Extract the (X, Y) coordinate from the center of the cell holding the provided text.  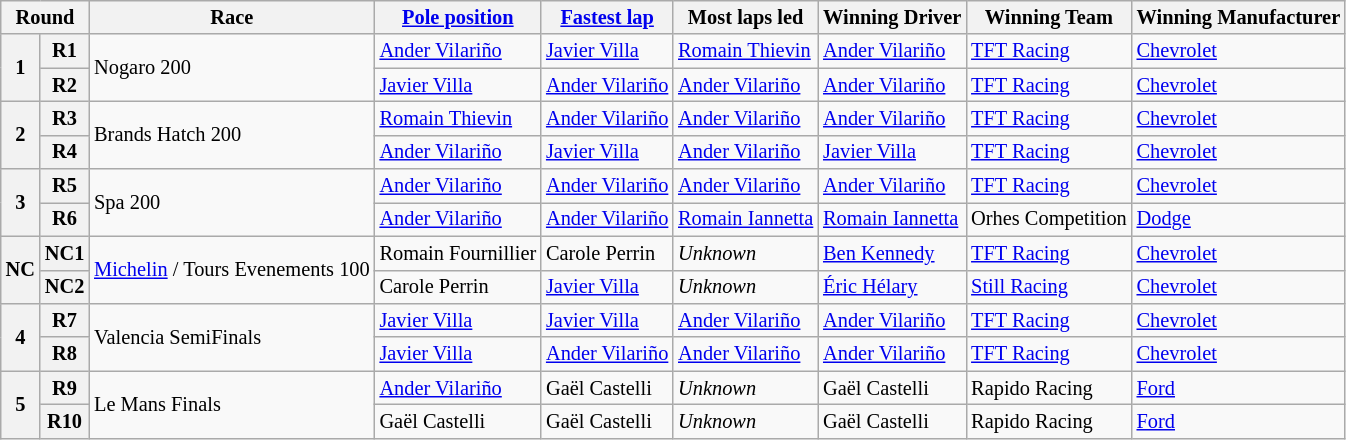
Michelin / Tours Evenements 100 (232, 270)
R1 (64, 51)
Dodge (1238, 219)
R6 (64, 219)
1 (20, 68)
Spa 200 (232, 202)
Fastest lap (607, 17)
R9 (64, 388)
NC2 (64, 287)
4 (20, 336)
R8 (64, 354)
Winning Manufacturer (1238, 17)
Winning Driver (892, 17)
Nogaro 200 (232, 68)
Most laps led (746, 17)
Race (232, 17)
Ben Kennedy (892, 253)
R2 (64, 85)
2 (20, 134)
Pole position (458, 17)
R10 (64, 421)
Romain Fournillier (458, 253)
Orhes Competition (1048, 219)
Round (45, 17)
R3 (64, 118)
5 (20, 404)
Éric Hélary (892, 287)
Le Mans Finals (232, 404)
Still Racing (1048, 287)
NC1 (64, 253)
R7 (64, 320)
3 (20, 202)
NC (20, 270)
Winning Team (1048, 17)
R4 (64, 152)
Brands Hatch 200 (232, 134)
Valencia SemiFinals (232, 336)
R5 (64, 186)
